Determine the (X, Y) coordinate at the center of the cell enclosing the given text.  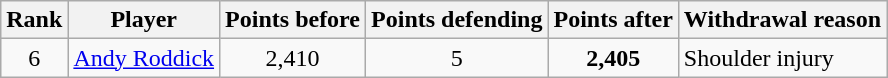
2,405 (613, 58)
Andy Roddick (144, 58)
Player (144, 20)
Points before (293, 20)
5 (457, 58)
Points after (613, 20)
Points defending (457, 20)
Shoulder injury (782, 58)
Rank (34, 20)
2,410 (293, 58)
Withdrawal reason (782, 20)
6 (34, 58)
